Return the [x, y] coordinate for the center point of the cell that contains the specified text.  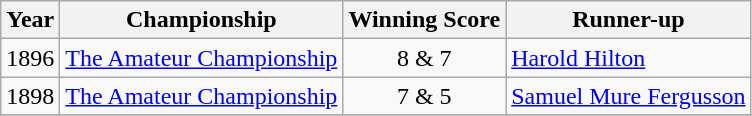
Championship [202, 20]
Runner-up [628, 20]
8 & 7 [424, 58]
1896 [30, 58]
Year [30, 20]
7 & 5 [424, 96]
Harold Hilton [628, 58]
1898 [30, 96]
Winning Score [424, 20]
Samuel Mure Fergusson [628, 96]
